Output the [x, y] coordinate of the center of the cell containing the given text.  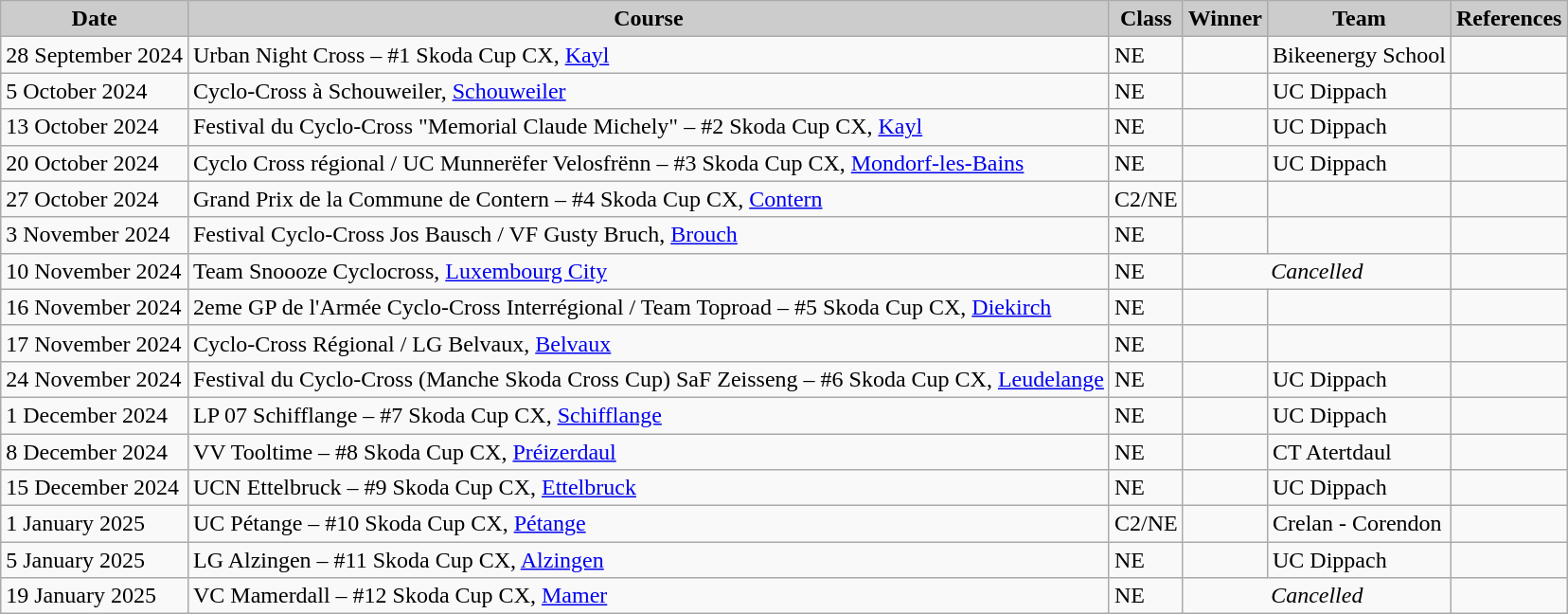
UCN Ettelbruck – #9 Skoda Cup CX, Ettelbruck [648, 488]
LP 07 Schifflange – #7 Skoda Cup CX, Schifflange [648, 415]
Festival du Cyclo-Cross "Memorial Claude Michely" – #2 Skoda Cup CX, Kayl [648, 127]
20 October 2024 [95, 163]
Course [648, 19]
1 January 2025 [95, 524]
8 December 2024 [95, 452]
19 January 2025 [95, 596]
2eme GP de l'Armée Cyclo-Cross Interrégional / Team Toproad – #5 Skoda Cup CX, Diekirch [648, 307]
15 December 2024 [95, 488]
Bikeenergy School [1359, 55]
17 November 2024 [95, 343]
LG Alzingen – #11 Skoda Cup CX, Alzingen [648, 560]
5 October 2024 [95, 91]
Cyclo-Cross Régional / LG Belvaux, Belvaux [648, 343]
1 December 2024 [95, 415]
Crelan - Corendon [1359, 524]
Cyclo Cross régional / UC Munnerëfer Velosfrënn – #3 Skoda Cup CX, Mondorf-les-Bains [648, 163]
3 November 2024 [95, 235]
Team [1359, 19]
References [1509, 19]
28 September 2024 [95, 55]
Festival du Cyclo-Cross (Manche Skoda Cross Cup) SaF Zeisseng – #6 Skoda Cup CX, Leudelange [648, 379]
Team Snoooze Cyclocross, Luxembourg City [648, 271]
10 November 2024 [95, 271]
Festival Cyclo-Cross Jos Bausch / VF Gusty Bruch, Brouch [648, 235]
27 October 2024 [95, 199]
13 October 2024 [95, 127]
Urban Night Cross – #1 Skoda Cup CX, Kayl [648, 55]
CT Atertdaul [1359, 452]
VC Mamerdall – #12 Skoda Cup CX, Mamer [648, 596]
16 November 2024 [95, 307]
Grand Prix de la Commune de Contern – #4 Skoda Cup CX, Contern [648, 199]
24 November 2024 [95, 379]
Date [95, 19]
Cyclo-Cross à Schouweiler, Schouweiler [648, 91]
Class [1146, 19]
5 January 2025 [95, 560]
Winner [1225, 19]
UC Pétange – #10 Skoda Cup CX, Pétange [648, 524]
VV Tooltime – #8 Skoda Cup CX, Préizerdaul [648, 452]
